Extract the (x, y) coordinate from the center of the cell holding the provided text.  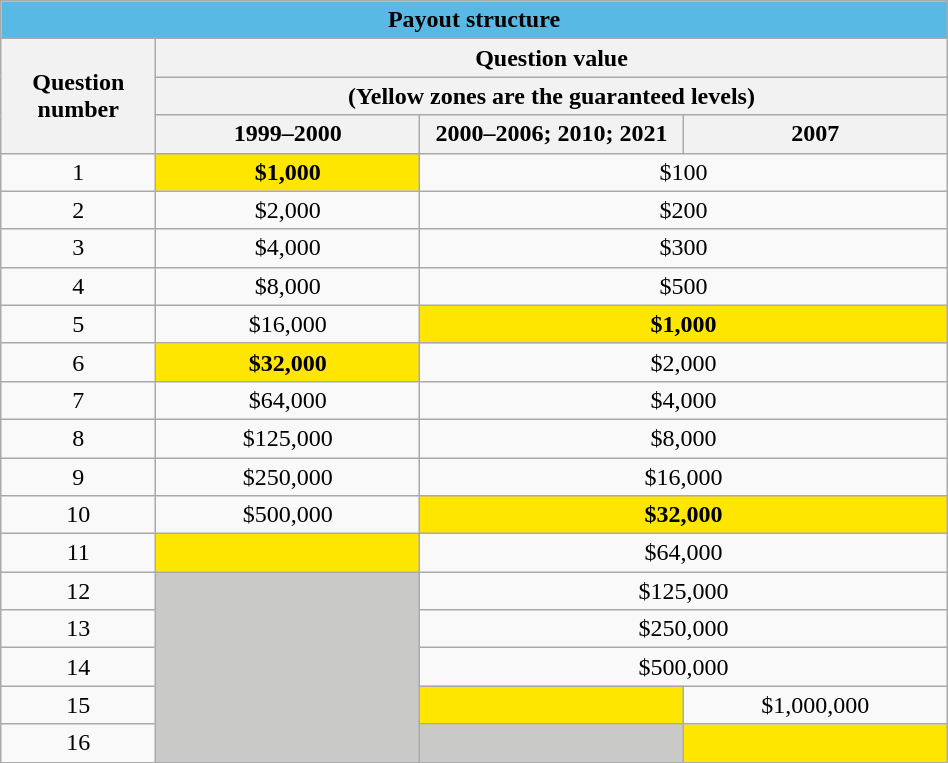
$300 (684, 248)
12 (78, 591)
1 (78, 172)
2 (78, 210)
13 (78, 629)
15 (78, 705)
Question value (552, 58)
Questionnumber (78, 96)
6 (78, 362)
(Yellow zones are the guaranteed levels) (552, 96)
$500 (684, 286)
14 (78, 667)
4 (78, 286)
2007 (815, 134)
1999–2000 (288, 134)
8 (78, 438)
5 (78, 324)
$1,000,000 (815, 705)
$200 (684, 210)
Payout structure (474, 20)
16 (78, 743)
7 (78, 400)
3 (78, 248)
11 (78, 553)
$100 (684, 172)
9 (78, 477)
2000–2006; 2010; 2021 (552, 134)
10 (78, 515)
